Return (x, y) of the center of cell containing provided text 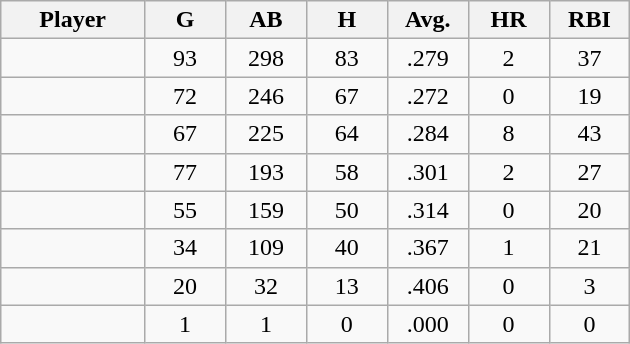
G (186, 20)
93 (186, 58)
55 (186, 210)
HR (508, 20)
298 (266, 58)
50 (346, 210)
43 (590, 134)
.301 (428, 172)
77 (186, 172)
RBI (590, 20)
3 (590, 286)
8 (508, 134)
19 (590, 96)
AB (266, 20)
58 (346, 172)
Player (73, 20)
.272 (428, 96)
34 (186, 248)
H (346, 20)
13 (346, 286)
193 (266, 172)
83 (346, 58)
.279 (428, 58)
109 (266, 248)
225 (266, 134)
159 (266, 210)
.314 (428, 210)
32 (266, 286)
40 (346, 248)
.367 (428, 248)
Avg. (428, 20)
.000 (428, 324)
246 (266, 96)
.406 (428, 286)
.284 (428, 134)
72 (186, 96)
27 (590, 172)
21 (590, 248)
64 (346, 134)
37 (590, 58)
